Identify which cell holds the provided text, then report its (X, Y) central coordinate. 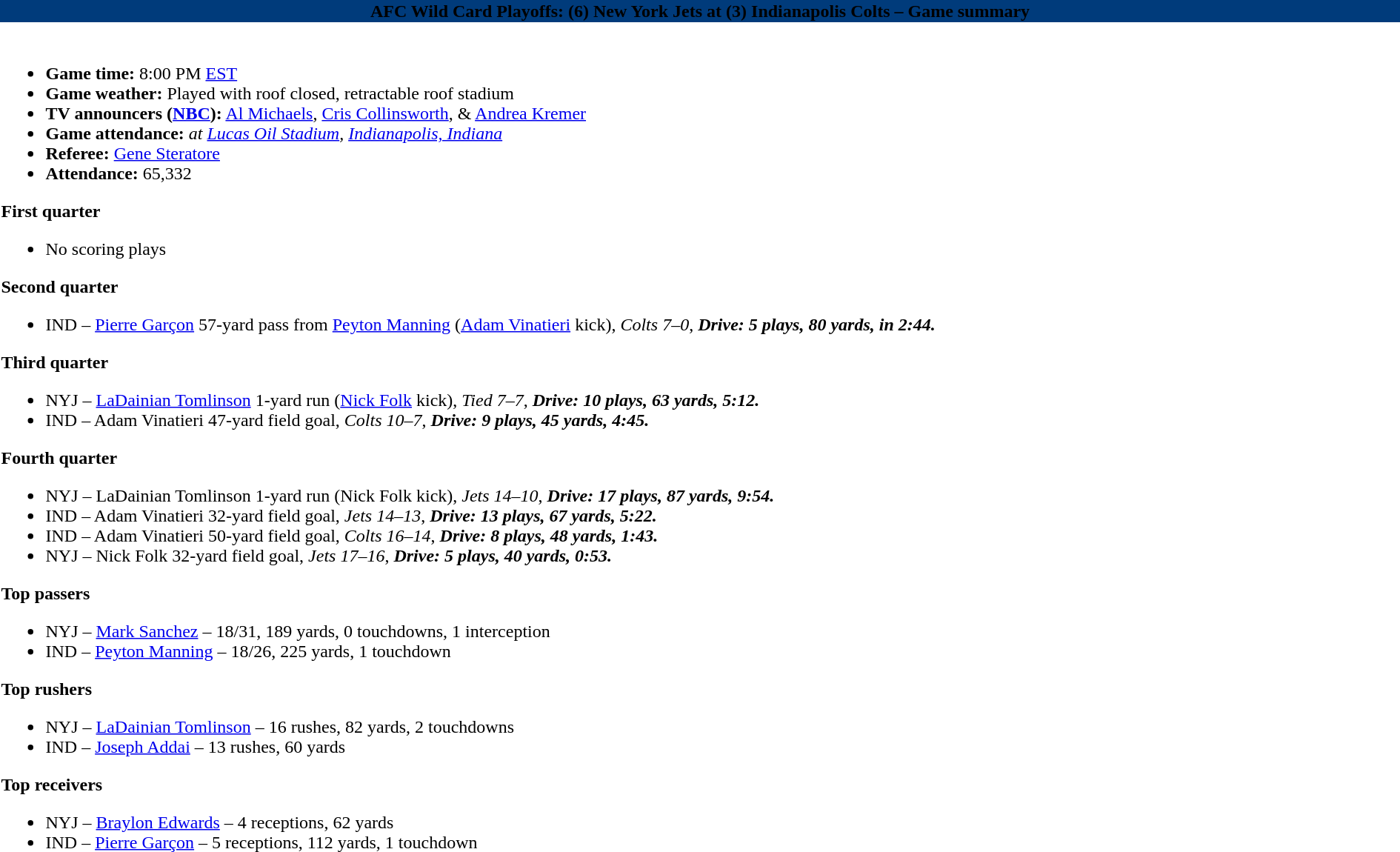
AFC Wild Card Playoffs: (6) New York Jets at (3) Indianapolis Colts – Game summary (700, 11)
